Capture the cell that displays the provided text and extract its (x, y) central coordinate. 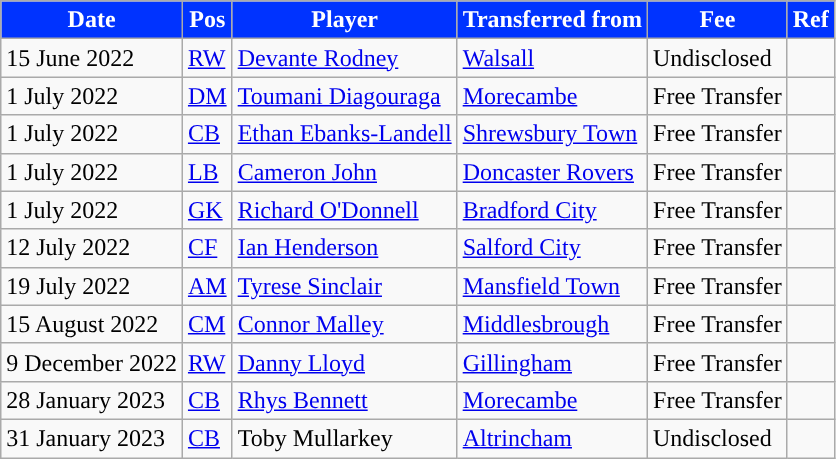
CM (207, 324)
9 December 2022 (92, 362)
GK (207, 210)
28 January 2023 (92, 400)
19 July 2022 (92, 286)
Connor Malley (344, 324)
Bradford City (552, 210)
Altrincham (552, 438)
Shrewsbury Town (552, 134)
12 July 2022 (92, 248)
LB (207, 172)
Danny Lloyd (344, 362)
Devante Rodney (344, 58)
Middlesbrough (552, 324)
Richard O'Donnell (344, 210)
Toby Mullarkey (344, 438)
Walsall (552, 58)
Tyrese Sinclair (344, 286)
15 August 2022 (92, 324)
Transferred from (552, 20)
Gillingham (552, 362)
31 January 2023 (92, 438)
Ian Henderson (344, 248)
Ethan Ebanks-Landell (344, 134)
Date (92, 20)
Toumani Diagouraga (344, 96)
15 June 2022 (92, 58)
Fee (718, 20)
Salford City (552, 248)
Doncaster Rovers (552, 172)
Ref (810, 20)
Rhys Bennett (344, 400)
Mansfield Town (552, 286)
DM (207, 96)
Pos (207, 20)
AM (207, 286)
Player (344, 20)
CF (207, 248)
Cameron John (344, 172)
